Find where the given text appears and provide that cell's center as (X, Y) coordinate. 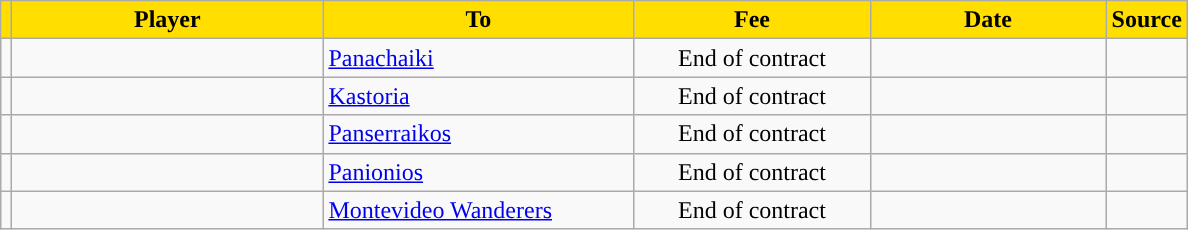
Montevideo Wanderers (478, 210)
Kastoria (478, 96)
Player (168, 20)
Source (1146, 20)
Panserraikos (478, 134)
Panionios (478, 172)
Fee (752, 20)
To (478, 20)
Date (988, 20)
Panachaiki (478, 58)
